Output the (x, y) coordinate of the center of the cell containing the given text.  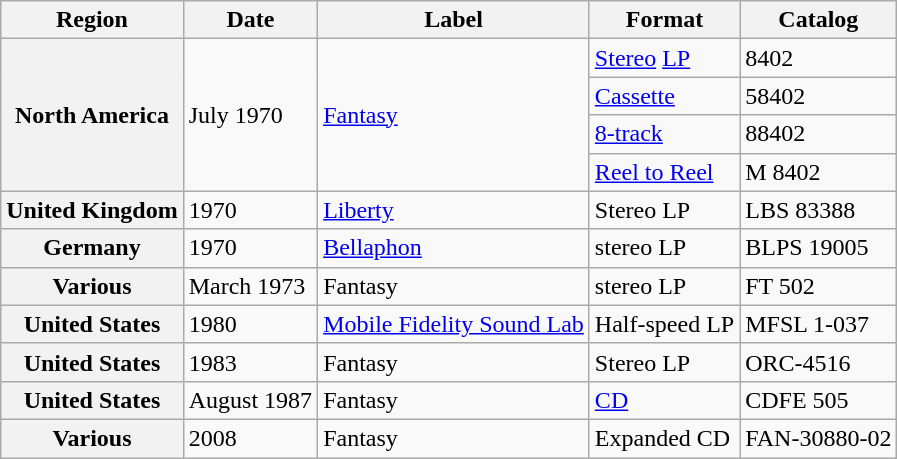
July 1970 (250, 115)
LBS 83388 (818, 210)
March 1973 (250, 286)
MFSL 1-037 (818, 324)
M 8402 (818, 172)
8-track (664, 134)
Mobile Fidelity Sound Lab (454, 324)
58402 (818, 96)
Germany (92, 248)
BLPS 19005 (818, 248)
Reel to Reel (664, 172)
Catalog (818, 20)
Format (664, 20)
Cassette (664, 96)
August 1987 (250, 400)
FAN-30880-02 (818, 438)
FT 502 (818, 286)
Region (92, 20)
Bellaphon (454, 248)
1980 (250, 324)
1983 (250, 362)
Label (454, 20)
CDFE 505 (818, 400)
Half-speed LP (664, 324)
Expanded CD (664, 438)
Date (250, 20)
ORC-4516 (818, 362)
2008 (250, 438)
North America (92, 115)
8402 (818, 58)
United Kingdom (92, 210)
CD (664, 400)
88402 (818, 134)
Liberty (454, 210)
